Search for the cell housing the specified text and yield its [X, Y] center coordinate. 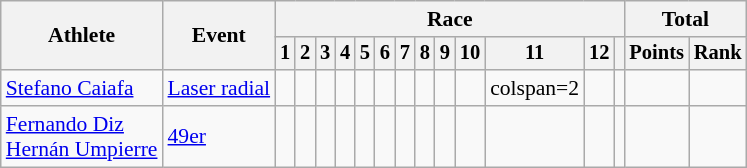
Race [450, 19]
8 [425, 54]
49er [220, 136]
Event [220, 36]
Fernando DizHernán Umpierre [82, 136]
1 [285, 54]
Stefano Caiafa [82, 88]
Total [685, 19]
Rank [718, 54]
11 [534, 54]
3 [325, 54]
colspan=2 [534, 88]
7 [405, 54]
Athlete [82, 36]
9 [445, 54]
12 [599, 54]
10 [470, 54]
6 [385, 54]
Points [656, 54]
4 [345, 54]
2 [305, 54]
5 [365, 54]
Laser radial [220, 88]
